Locate the cell with the specified text and output its [x, y] center coordinate. 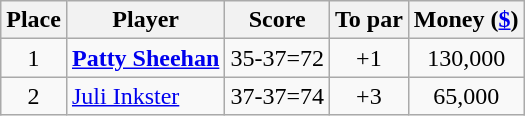
+3 [368, 96]
To par [368, 20]
Place [34, 20]
35-37=72 [278, 58]
37-37=74 [278, 96]
1 [34, 58]
Money ($) [466, 20]
Player [145, 20]
Score [278, 20]
65,000 [466, 96]
Patty Sheehan [145, 58]
2 [34, 96]
Juli Inkster [145, 96]
130,000 [466, 58]
+1 [368, 58]
